Provide the [x, y] coordinate of the cell's center where the given text is located.  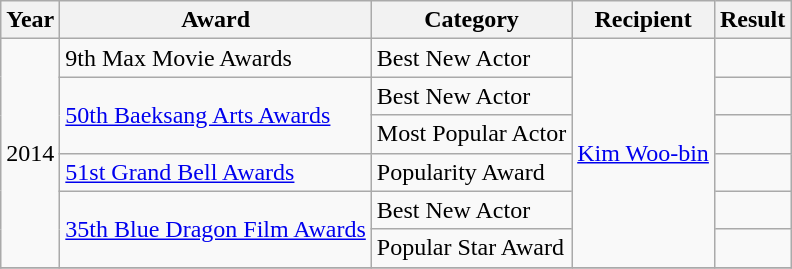
Year [30, 20]
Result [752, 20]
Category [471, 20]
Recipient [644, 20]
51st Grand Bell Awards [216, 172]
2014 [30, 153]
Kim Woo-bin [644, 153]
9th Max Movie Awards [216, 58]
Popular Star Award [471, 248]
Popularity Award [471, 172]
35th Blue Dragon Film Awards [216, 229]
50th Baeksang Arts Awards [216, 115]
Most Popular Actor [471, 134]
Award [216, 20]
